Find where the given text appears and provide that cell's center as (x, y) coordinate. 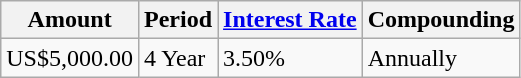
Amount (70, 20)
US$5,000.00 (70, 58)
Compounding (441, 20)
3.50% (290, 58)
Annually (441, 58)
Interest Rate (290, 20)
4 Year (178, 58)
Period (178, 20)
